Determine the [X, Y] coordinate at the center of the cell enclosing the given text.  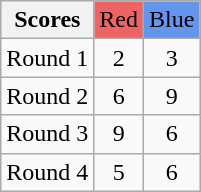
Red [119, 20]
Round 4 [48, 172]
Blue [172, 20]
Round 3 [48, 134]
Round 1 [48, 58]
2 [119, 58]
5 [119, 172]
Scores [48, 20]
Round 2 [48, 96]
3 [172, 58]
